Extract the (X, Y) coordinate from the center of the cell holding the provided text.  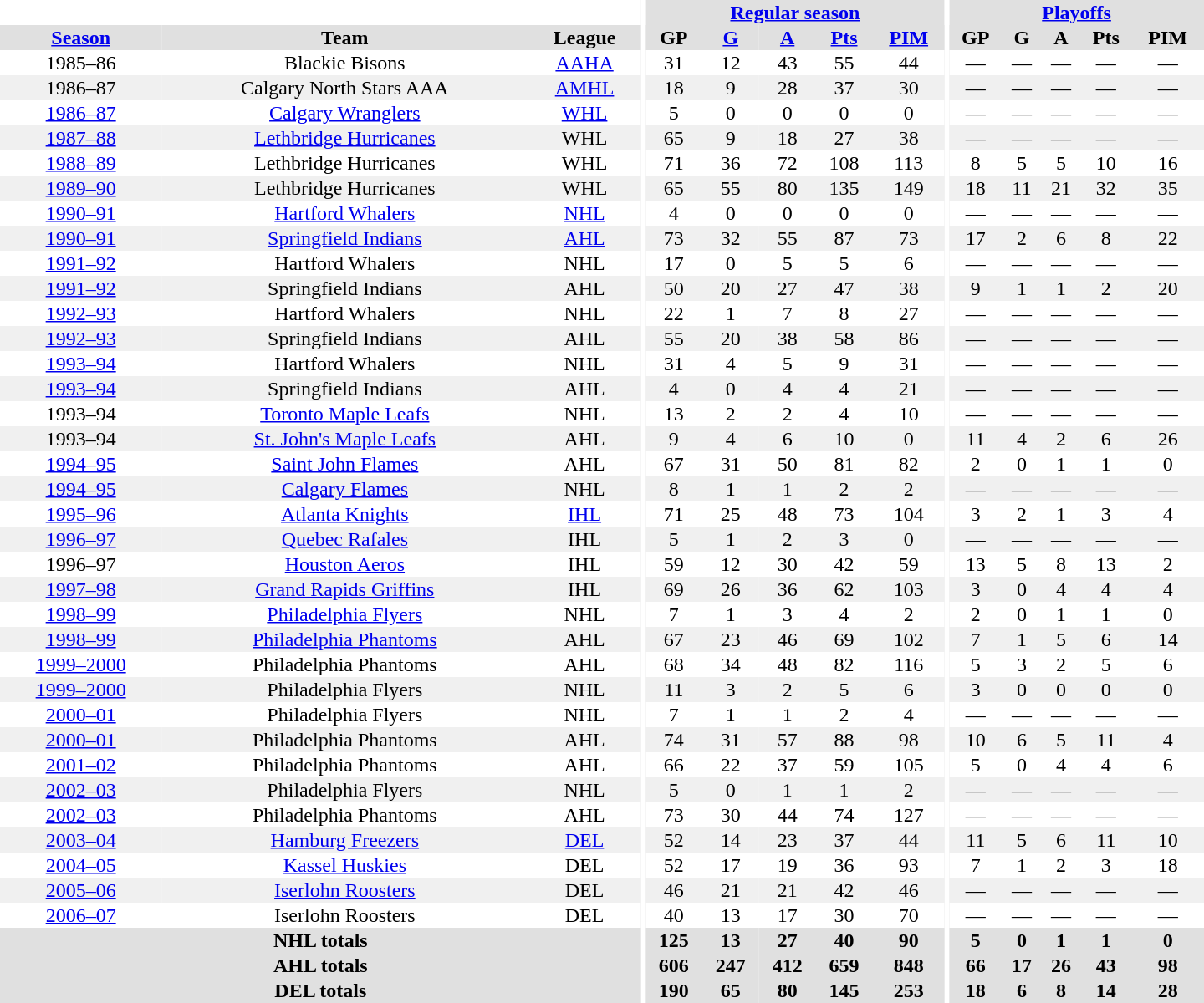
149 (908, 188)
108 (844, 163)
Quebec Rafales (344, 539)
72 (788, 163)
848 (908, 965)
116 (908, 664)
88 (844, 740)
62 (844, 589)
247 (731, 965)
135 (844, 188)
34 (731, 664)
Season (80, 38)
2004–05 (80, 865)
Calgary North Stars AAA (344, 88)
AMHL (584, 88)
1985–86 (80, 63)
Regular season (795, 13)
Blackie Bisons (344, 63)
1997–98 (80, 589)
57 (788, 740)
Toronto Maple Leafs (344, 414)
81 (844, 464)
19 (788, 865)
412 (788, 965)
2003–04 (80, 840)
Saint John Flames (344, 464)
Houston Aeros (344, 564)
113 (908, 163)
Playoffs (1077, 13)
659 (844, 965)
1987–88 (80, 138)
35 (1167, 188)
DEL totals (321, 990)
Calgary Flames (344, 489)
Hamburg Freezers (344, 840)
Atlanta Knights (344, 514)
1995–96 (80, 514)
87 (844, 238)
606 (674, 965)
190 (674, 990)
127 (908, 815)
58 (844, 339)
Calgary Wranglers (344, 113)
Team (344, 38)
68 (674, 664)
1989–90 (80, 188)
League (584, 38)
Kassel Huskies (344, 865)
16 (1167, 163)
105 (908, 765)
AHL totals (321, 965)
St. John's Maple Leafs (344, 439)
86 (908, 339)
47 (844, 288)
90 (908, 940)
NHL totals (321, 940)
145 (844, 990)
2006–07 (80, 915)
Grand Rapids Griffins (344, 589)
1988–89 (80, 163)
70 (908, 915)
103 (908, 589)
25 (731, 514)
2005–06 (80, 890)
253 (908, 990)
104 (908, 514)
2001–02 (80, 765)
93 (908, 865)
125 (674, 940)
AAHA (584, 63)
102 (908, 639)
